Pinpoint the cell where the given text exists, returning its (x, y) midpoint coordinate. 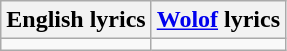
Wolof lyrics (218, 20)
English lyrics (76, 20)
